Search for the cell housing the specified text and yield its [x, y] center coordinate. 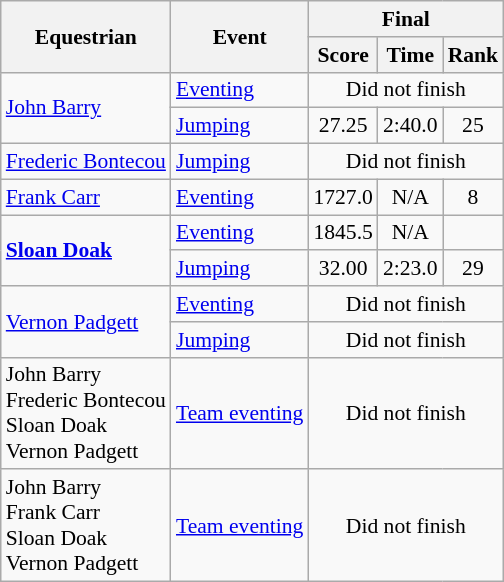
Frank Carr [86, 197]
John Barry Frederic Bontecou Sloan Doak Vernon Padgett [86, 413]
Frederic Bontecou [86, 162]
8 [474, 197]
27.25 [342, 126]
2:23.0 [410, 269]
John Barry [86, 108]
John Barry Frank Carr Sloan Doak Vernon Padgett [86, 526]
1845.5 [342, 233]
32.00 [342, 269]
Score [342, 55]
29 [474, 269]
Vernon Padgett [86, 322]
Sloan Doak [86, 250]
Rank [474, 55]
1727.0 [342, 197]
Event [240, 36]
Final [406, 19]
2:40.0 [410, 126]
Time [410, 55]
Equestrian [86, 36]
25 [474, 126]
